Provide the [x, y] coordinate of the cell's center where the given text is located.  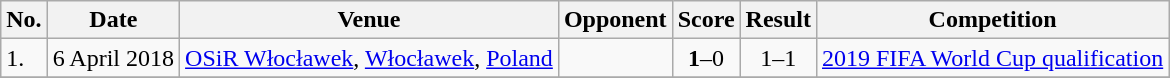
Competition [992, 20]
1–1 [778, 58]
Venue [370, 20]
Result [778, 20]
6 April 2018 [113, 58]
No. [24, 20]
1. [24, 58]
Score [706, 20]
Opponent [615, 20]
Date [113, 20]
2019 FIFA World Cup qualification [992, 58]
OSiR Włocławek, Włocławek, Poland [370, 58]
1–0 [706, 58]
